Locate the cell with the specified text and output its [X, Y] center coordinate. 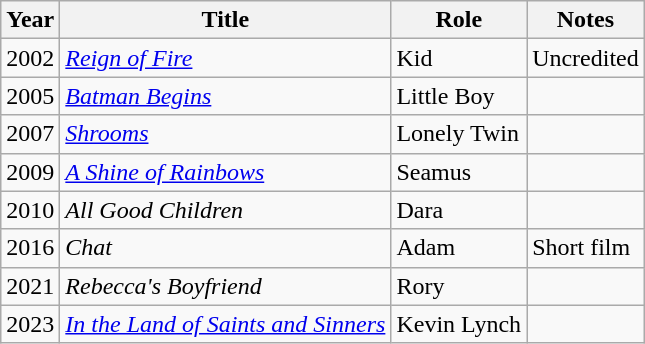
2009 [30, 172]
Title [226, 20]
Little Boy [459, 96]
2023 [30, 324]
Adam [459, 248]
Lonely Twin [459, 134]
2007 [30, 134]
2016 [30, 248]
2010 [30, 210]
Rebecca's Boyfriend [226, 286]
Reign of Fire [226, 58]
In the Land of Saints and Sinners [226, 324]
A Shine of Rainbows [226, 172]
Dara [459, 210]
Notes [586, 20]
Rory [459, 286]
Batman Begins [226, 96]
Short film [586, 248]
2002 [30, 58]
Chat [226, 248]
Kid [459, 58]
All Good Children [226, 210]
2005 [30, 96]
Seamus [459, 172]
Kevin Lynch [459, 324]
Year [30, 20]
Uncredited [586, 58]
2021 [30, 286]
Role [459, 20]
Shrooms [226, 134]
